Search for the cell housing the specified text and yield its [X, Y] center coordinate. 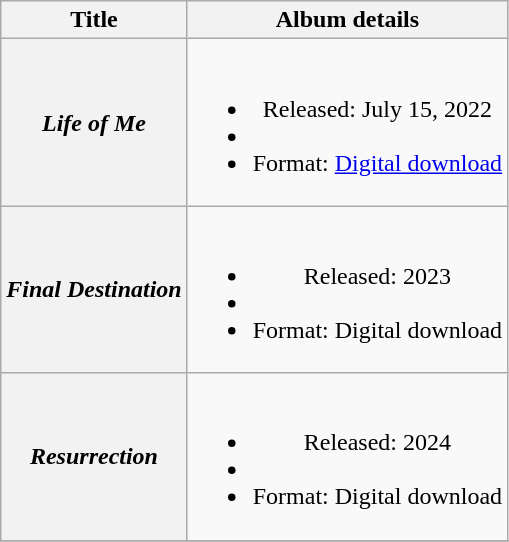
Resurrection [94, 456]
Life of Me [94, 122]
Released: 2024Format: Digital download [347, 456]
Title [94, 20]
Released: 2023Format: Digital download [347, 290]
Final Destination [94, 290]
Released: July 15, 2022Format: Digital download [347, 122]
Album details [347, 20]
